Detect which cell encompasses the target text, then output its (X, Y) center coordinate. 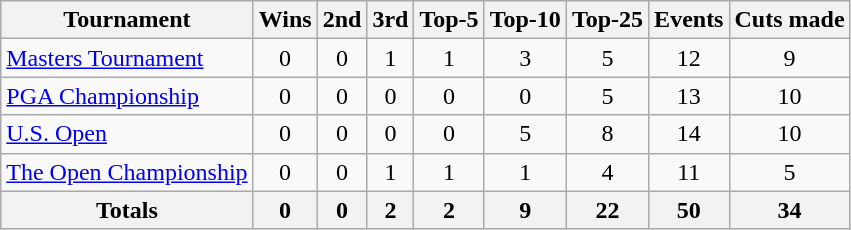
Masters Tournament (127, 58)
Top-10 (525, 20)
8 (607, 134)
Top-25 (607, 20)
13 (689, 96)
22 (607, 210)
2nd (342, 20)
50 (689, 210)
4 (607, 172)
Cuts made (790, 20)
11 (689, 172)
3rd (390, 20)
Events (689, 20)
12 (689, 58)
Totals (127, 210)
PGA Championship (127, 96)
14 (689, 134)
Tournament (127, 20)
Top-5 (449, 20)
Wins (285, 20)
The Open Championship (127, 172)
34 (790, 210)
3 (525, 58)
U.S. Open (127, 134)
